Capture the cell that displays the provided text and extract its [X, Y] central coordinate. 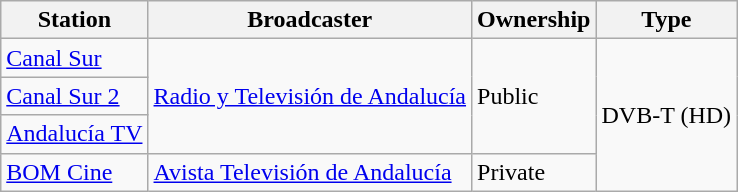
BOM Cine [74, 172]
Public [534, 96]
Canal Sur [74, 58]
Station [74, 20]
DVB-T (HD) [666, 115]
Avista Televisión de Andalucía [310, 172]
Ownership [534, 20]
Private [534, 172]
Type [666, 20]
Broadcaster [310, 20]
Canal Sur 2 [74, 96]
Andalucía TV [74, 134]
Radio y Televisión de Andalucía [310, 96]
